Pinpoint the cell where the given text exists, returning its [X, Y] midpoint coordinate. 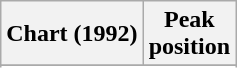
Peakposition [189, 34]
Chart (1992) [72, 34]
